Return [x, y] of the center of cell containing provided text 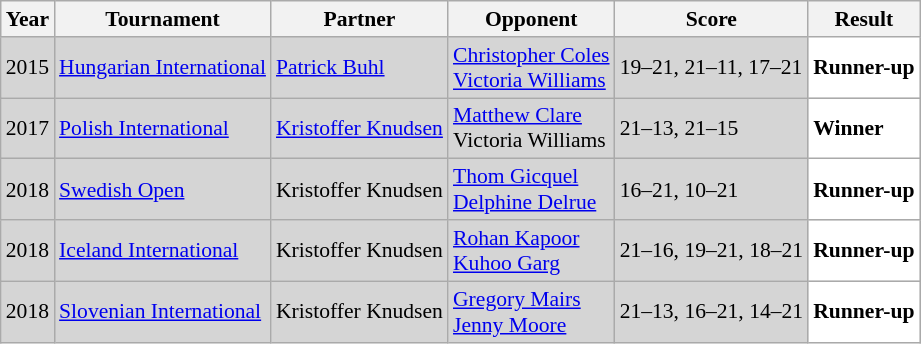
Year [28, 19]
Christopher Coles Victoria Williams [532, 68]
Tournament [162, 19]
Hungarian International [162, 68]
Result [864, 19]
Swedish Open [162, 190]
Iceland International [162, 250]
Slovenian International [162, 312]
Patrick Buhl [360, 68]
19–21, 21–11, 17–21 [712, 68]
Thom Gicquel Delphine Delrue [532, 190]
Winner [864, 128]
2017 [28, 128]
Polish International [162, 128]
21–16, 19–21, 18–21 [712, 250]
Rohan Kapoor Kuhoo Garg [532, 250]
Matthew Clare Victoria Williams [532, 128]
21–13, 16–21, 14–21 [712, 312]
Partner [360, 19]
2015 [28, 68]
Gregory Mairs Jenny Moore [532, 312]
16–21, 10–21 [712, 190]
21–13, 21–15 [712, 128]
Score [712, 19]
Opponent [532, 19]
